Extract the (x, y) coordinate from the center of the cell holding the provided text.  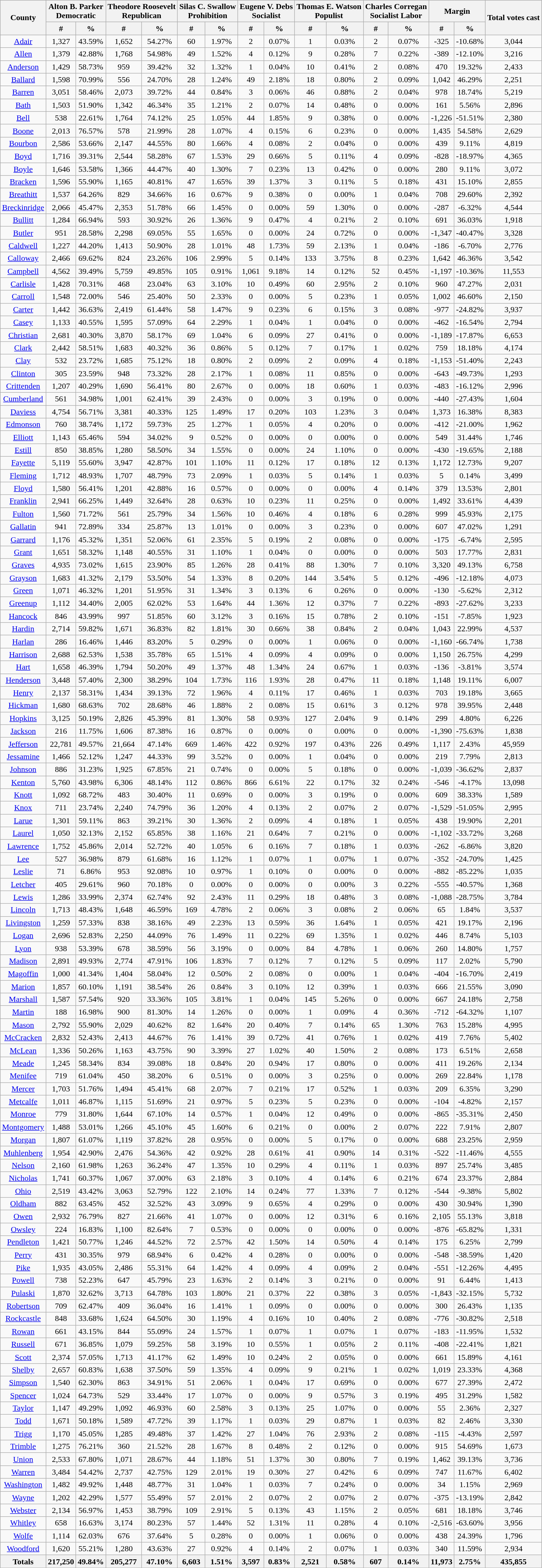
2.95% (345, 284)
1,606 (123, 731)
4,365 (513, 156)
45 (191, 1127)
Perry (23, 1255)
-40.47% (470, 233)
72.89% (91, 527)
67.10% (160, 1114)
29.61% (91, 884)
40.81% (160, 182)
3.39% (221, 1050)
5,732 (513, 1293)
85 (191, 565)
1,035 (513, 872)
42.75% (160, 1472)
2,714 (61, 629)
1,935 (61, 1268)
0.65% (279, 1204)
68 (191, 1089)
-389 (441, 54)
Greenup (23, 603)
127 (311, 718)
73.02% (91, 565)
1.56% (221, 514)
2.04% (345, 718)
Fleming (23, 476)
6.35% (470, 1089)
Carter (23, 309)
58.31% (91, 693)
-6.86% (470, 846)
59.25% (160, 1344)
66.94% (91, 220)
Montgomery (23, 1127)
69.62% (91, 258)
-977 (441, 309)
-882 (441, 872)
2,996 (513, 386)
Trimble (23, 1447)
33.68% (91, 1319)
-33.72% (470, 833)
33.99% (91, 897)
446 (441, 935)
1,291 (513, 527)
99 (191, 756)
1.66% (221, 143)
21.52% (160, 1447)
2,466 (61, 258)
3,063 (123, 1191)
3,947 (123, 463)
1.88% (221, 705)
3,537 (513, 910)
Allen (23, 54)
13,098 (513, 782)
25.87% (160, 527)
1,301 (61, 821)
50.90% (160, 246)
2,681 (61, 335)
55.13% (470, 1217)
39.42% (160, 67)
-19.65% (470, 450)
22.61% (91, 118)
Hopkins (23, 718)
527 (61, 859)
2,831 (513, 552)
38.85% (91, 450)
1,135 (513, 1306)
827 (123, 1217)
3,320 (441, 565)
19.17% (470, 923)
58.34% (91, 1063)
Casey (23, 322)
25.40% (160, 297)
Totals (23, 1561)
61.04% (91, 1076)
-175 (441, 539)
65.46% (91, 437)
848 (61, 1319)
1,598 (61, 80)
25.79% (160, 514)
1.12% (221, 859)
116 (251, 680)
2,312 (513, 591)
50.19% (91, 718)
1.17% (221, 1421)
5,402 (513, 1038)
-30.82% (470, 1319)
42.29% (91, 1498)
-551 (441, 1268)
1,000 (61, 974)
915 (441, 1447)
1,114 (61, 1536)
-24.70% (470, 859)
5.26% (345, 999)
Pike (23, 1268)
-776 (441, 1319)
117 (441, 961)
Lincoln (23, 910)
2,932 (61, 1217)
1,001 (123, 399)
1,429 (61, 67)
6,653 (513, 335)
3,597 (251, 1561)
34.98% (91, 399)
702 (123, 705)
738 (61, 1280)
64.73% (91, 1395)
Lawrence (23, 846)
1,488 (61, 1127)
16.98% (91, 1012)
674 (441, 1178)
73 (191, 476)
1,540 (61, 1382)
58.73% (91, 67)
3,044 (513, 41)
-712 (441, 1012)
422 (251, 744)
-27.43% (470, 399)
62.47% (91, 1306)
1,293 (513, 374)
-32.15% (470, 1293)
6,007 (513, 680)
25.74% (470, 1165)
45.41% (160, 1089)
3,381 (123, 412)
-1,153 (441, 360)
Robertson (23, 1306)
80.23% (160, 1523)
39.21% (160, 821)
647 (123, 1280)
Woodford (23, 1549)
43.98% (91, 782)
64.26% (91, 195)
-496 (441, 578)
1,245 (61, 1063)
1,857 (61, 986)
47.72% (160, 1421)
1,644 (123, 1114)
Leslie (23, 872)
2,884 (513, 1178)
0.93% (279, 718)
1,067 (123, 1178)
681 (441, 1510)
69.05% (160, 233)
1,284 (61, 220)
43.05% (91, 1268)
2,959 (513, 1140)
2,969 (513, 1485)
11,973 (441, 1561)
Lyon (23, 948)
Ohio (23, 1191)
2,448 (513, 705)
3.09% (221, 1204)
51.76% (91, 1089)
21.55% (470, 986)
-11.46% (470, 1153)
49.29% (91, 1408)
1.83% (221, 961)
6,226 (513, 718)
879 (123, 859)
Carlisle (23, 284)
McCracken (23, 1038)
57.40% (91, 680)
74.79% (160, 808)
671 (61, 1344)
-17.87% (470, 335)
3.12% (221, 616)
1,336 (61, 1050)
58.50% (160, 450)
16.46% (91, 642)
3,051 (61, 92)
19 (251, 1472)
3,870 (123, 335)
39.95% (470, 705)
8,383 (513, 412)
67 (191, 156)
1,752 (61, 846)
4,754 (61, 412)
556 (123, 80)
-3.81% (470, 667)
34.02% (160, 437)
Bell (23, 118)
0.63% (221, 501)
-548 (441, 1255)
1.18% (221, 1459)
2,157 (513, 1101)
3,784 (513, 897)
-115 (441, 1434)
38.16% (160, 923)
38.54% (160, 986)
Rowan (23, 1331)
62.53% (91, 654)
1,100 (123, 1229)
-1,039 (441, 769)
Taylor (23, 1408)
70.31% (91, 284)
-1,347 (441, 233)
219 (441, 756)
67.80% (91, 1459)
1,642 (441, 258)
36.83% (160, 629)
886 (61, 769)
838 (123, 923)
47.02% (470, 527)
58.51% (91, 348)
Estill (23, 450)
1,746 (513, 437)
5,103 (513, 935)
61.07% (91, 1140)
-643 (441, 374)
30.35% (91, 1255)
2,014 (123, 846)
2.67% (221, 386)
1,648 (123, 910)
0.39% (345, 986)
468 (123, 284)
47.91% (160, 961)
2.23% (221, 923)
McLean (23, 1050)
269 (441, 1076)
1.27% (221, 425)
2,353 (123, 207)
0.78% (345, 616)
-136 (441, 667)
1,807 (61, 1140)
5,760 (61, 782)
1,170 (61, 1434)
Hardin (23, 629)
67.85% (160, 769)
40.29% (91, 386)
421 (441, 923)
747 (441, 1472)
-1,088 (441, 897)
-4.17% (470, 782)
691 (441, 220)
Letcher (23, 884)
23.90% (160, 565)
-555 (441, 884)
1.60% (221, 1127)
959 (123, 67)
0.36% (409, 1012)
-75.63% (470, 731)
1.31% (279, 1523)
1,560 (61, 514)
4,161 (513, 1357)
61 (191, 539)
66 (191, 207)
2,776 (513, 246)
Marshall (23, 999)
-38.59% (470, 1255)
409 (123, 1306)
3.10% (221, 284)
51.78% (160, 207)
2.10% (221, 1191)
129 (191, 1472)
44.20% (91, 246)
11.59% (470, 1549)
44.09% (160, 935)
549 (441, 437)
Kenton (23, 782)
37.82% (160, 1140)
2,799 (513, 1242)
23.74% (91, 808)
68.94% (160, 1255)
15.28% (470, 1025)
Jefferson (23, 744)
61.44% (160, 309)
711 (61, 808)
5,759 (123, 271)
4,995 (513, 1025)
3,574 (513, 667)
Calloway (23, 258)
3,736 (513, 1459)
50.77% (91, 1242)
4,174 (513, 348)
-16.54% (470, 322)
2.75% (470, 1561)
35.78% (160, 654)
23.25% (470, 1140)
32.62% (91, 1293)
1,286 (61, 897)
0.74% (221, 769)
4,819 (513, 143)
68.63% (91, 705)
-21.00% (470, 425)
Franklin (23, 501)
1,259 (61, 923)
55.09% (160, 1331)
-1,390 (441, 731)
1,685 (123, 360)
27.39% (470, 1382)
23.04% (160, 284)
45.32% (91, 539)
Clark (23, 348)
48.43% (91, 910)
3,542 (513, 258)
Caldwell (23, 246)
1,646 (61, 169)
216 (61, 731)
40.30% (91, 335)
2,519 (61, 1191)
1,351 (123, 539)
2,175 (513, 514)
2,029 (123, 1025)
53.50% (160, 578)
9.18% (279, 271)
360 (123, 1447)
222 (441, 1127)
2,327 (513, 1408)
62.41% (160, 399)
45.05% (91, 1434)
-5.62% (470, 591)
54 (191, 578)
44.67% (160, 1038)
719 (61, 1076)
-183 (441, 1331)
2,147 (123, 143)
2,792 (61, 1025)
2,891 (61, 961)
-6.70% (470, 246)
Margin (457, 11)
Barren (23, 92)
Christian (23, 335)
Campbell (23, 271)
1,741 (61, 1178)
Logan (23, 935)
Anderson (23, 67)
-36.62% (470, 769)
305 (61, 374)
122 (191, 1191)
678 (123, 948)
6,402 (513, 1472)
24.39% (470, 1536)
1.52% (221, 54)
1,150 (441, 654)
951 (61, 233)
Magoffin (23, 974)
64.78% (160, 1293)
43.59% (91, 41)
-876 (441, 1229)
688 (441, 1140)
0.83% (279, 1561)
Trigg (23, 1434)
2,941 (61, 501)
2,201 (513, 821)
1,712 (61, 476)
23.59% (91, 374)
0.53% (221, 1229)
-64.32% (470, 1012)
19.26% (470, 1063)
52.23% (91, 1280)
34.66% (160, 195)
844 (123, 1331)
145 (311, 999)
31.23% (91, 769)
5,802 (513, 1191)
1,342 (123, 105)
52.43% (91, 1038)
31.29% (470, 1395)
1,428 (61, 284)
Shelby (23, 1370)
43.75% (160, 1050)
217,250 (61, 1561)
39.31% (91, 156)
938 (61, 948)
53.58% (91, 169)
53.66% (91, 143)
57.33% (91, 923)
1,580 (61, 488)
84 (311, 948)
495 (441, 1395)
2,807 (513, 1127)
286 (61, 642)
21.66% (160, 1217)
21.99% (160, 131)
Alton B. ParkerDemocratic (76, 11)
1,373 (441, 412)
58.17% (160, 335)
1.02% (279, 1050)
Clay (23, 360)
1,716 (61, 156)
23.26% (160, 258)
205,277 (123, 1561)
52.72% (160, 846)
112 (191, 782)
2,533 (61, 1459)
45.79% (160, 1280)
-104 (441, 1101)
3,937 (513, 309)
46.34% (160, 105)
58.04% (160, 974)
56 (191, 948)
39.49% (91, 271)
3.75% (345, 258)
1,482 (61, 1485)
70.18% (160, 884)
Harlan (23, 642)
4,368 (513, 1370)
75.12% (160, 360)
-130 (441, 591)
1,327 (61, 41)
846 (61, 616)
7.91% (470, 1127)
1,870 (61, 1293)
2,073 (123, 92)
2,005 (123, 603)
2,013 (61, 131)
1,954 (61, 1153)
58.46% (91, 92)
0.60% (345, 386)
941 (61, 527)
40.62% (160, 1025)
Nicholas (23, 1178)
2.91% (221, 1510)
2,896 (513, 105)
Graves (23, 565)
6,758 (513, 565)
-325 (441, 41)
169 (191, 910)
62.30% (91, 1382)
Cumberland (23, 399)
23.33% (470, 1370)
1.23% (345, 412)
43.63% (160, 1549)
-440 (441, 399)
3,448 (61, 680)
-430 (441, 450)
Muhlenberg (23, 1153)
1,050 (61, 833)
60.37% (91, 1178)
1,442 (61, 309)
1,582 (513, 1395)
57.54% (91, 999)
2.09% (221, 476)
2,934 (513, 1549)
-462 (441, 322)
529 (123, 1395)
1,147 (61, 1408)
-51.05% (470, 808)
-22.41% (470, 1344)
46.59% (160, 910)
63.45% (91, 1204)
2,826 (123, 718)
439 (441, 143)
60.83% (91, 1370)
30.94% (470, 1204)
38.59% (160, 948)
6.51% (470, 1050)
1,176 (61, 539)
Henderson (23, 680)
1,002 (441, 297)
0.43% (345, 744)
50.20% (160, 667)
2,595 (513, 539)
49.57% (91, 744)
13.53% (470, 488)
2.17% (221, 374)
Meade (23, 1063)
226 (376, 744)
2,842 (513, 1498)
91 (441, 1280)
3,174 (123, 1523)
-24.82% (470, 309)
578 (123, 131)
54.27% (160, 41)
1.93% (279, 680)
676 (123, 1536)
Pendleton (23, 1242)
Bullitt (23, 220)
39.72% (160, 92)
48.79% (160, 476)
Lee (23, 859)
1,079 (123, 1344)
1,962 (513, 425)
50.26% (91, 1050)
32.13% (91, 833)
1,247 (123, 756)
1,011 (61, 1101)
41.17% (160, 1357)
-1,529 (441, 808)
6,306 (123, 782)
49.84% (91, 1561)
Oldham (23, 1204)
161 (441, 105)
1,434 (123, 693)
900 (123, 1012)
0.58% (345, 1561)
-10.36% (470, 271)
Jackson (23, 731)
532 (61, 360)
30.40% (160, 795)
16.38% (470, 412)
1,651 (61, 552)
3,484 (61, 1472)
45.93% (470, 514)
0.94% (279, 1063)
2,657 (61, 1370)
1,042 (441, 80)
-404 (441, 974)
5,219 (513, 92)
Butler (23, 233)
Grant (23, 552)
133 (311, 258)
2,392 (513, 195)
1,425 (513, 859)
450 (123, 1076)
1,453 (123, 1510)
Garrard (23, 539)
Russell (23, 1344)
73.32% (160, 374)
Nelson (23, 1165)
2,196 (513, 923)
Green (23, 591)
23.72% (91, 360)
1,624 (123, 1319)
70.99% (91, 80)
2,629 (513, 131)
59.11% (91, 821)
2,544 (123, 156)
68.72% (91, 795)
47.10% (160, 1561)
2.35% (221, 539)
2,137 (61, 693)
56.71% (91, 412)
708 (441, 195)
999 (441, 514)
76.21% (91, 1447)
2,066 (61, 207)
1,390 (513, 1204)
3,268 (513, 833)
2.93% (345, 1434)
3.81% (221, 999)
2,250 (123, 935)
2,240 (123, 808)
Wayne (23, 1498)
46.87% (91, 1101)
Wolfe (23, 1536)
33.36% (160, 999)
59.73% (160, 425)
33.61% (470, 501)
Edmonson (23, 425)
2.99% (221, 258)
2,179 (123, 578)
Laurel (23, 833)
1,191 (123, 986)
24.70% (160, 80)
1,449 (123, 501)
1,446 (123, 642)
2,472 (513, 1382)
Knox (23, 808)
41.34% (91, 974)
2.07% (221, 1089)
0.45% (409, 271)
-828 (441, 156)
54.58% (470, 131)
2.36% (470, 1408)
46.36% (470, 258)
4,073 (513, 578)
2,758 (513, 999)
15.10% (470, 182)
-375 (441, 1498)
55.31% (160, 1268)
1,596 (61, 182)
609 (441, 795)
-85.22% (470, 872)
2,251 (513, 80)
53.01% (91, 1127)
23.37% (470, 1178)
1,117 (441, 744)
411 (441, 1063)
-1,189 (441, 335)
-35.31% (470, 1114)
58.32% (91, 552)
21,664 (123, 744)
55.49% (160, 1498)
49.92% (91, 1485)
45,959 (513, 744)
43.15% (91, 1331)
0.26% (345, 591)
503 (441, 552)
Theodore RooseveltRepublican (142, 11)
-865 (441, 1114)
2.58% (221, 1408)
2,300 (123, 680)
1,595 (123, 322)
2,794 (513, 322)
32.64% (160, 501)
2,688 (61, 654)
2.06% (221, 1382)
52.79% (160, 1191)
1,587 (61, 999)
677 (441, 1382)
3,330 (513, 1421)
Ballard (23, 80)
669 (191, 744)
4,935 (61, 565)
-66.74% (470, 642)
0.59% (279, 923)
45.47% (91, 207)
Hancock (23, 616)
3,072 (513, 169)
300 (441, 1306)
Hart (23, 667)
3,820 (513, 846)
-186 (441, 246)
824 (123, 258)
1,421 (61, 1242)
23 (191, 1280)
763 (441, 1025)
Pulaski (23, 1293)
40.32% (160, 348)
4,495 (513, 1268)
1.46% (221, 744)
44.47% (160, 169)
6.44% (470, 1280)
47.27% (470, 284)
11,553 (513, 271)
Mercer (23, 1089)
1.67% (221, 1447)
1.85% (279, 118)
Silas C. SwallowProhibition (208, 11)
Thomas E. WatsonPopulist (329, 11)
5.56% (470, 105)
-11.95% (470, 1331)
Fulton (23, 514)
1,738 (513, 642)
Powell (23, 1280)
56.97% (91, 1510)
38.20% (160, 1076)
2,696 (61, 935)
-7.85% (470, 616)
1,923 (513, 616)
175 (441, 1242)
34.40% (91, 603)
0.76% (345, 1038)
3,125 (61, 718)
-16.12% (470, 386)
71 (61, 872)
43.99% (91, 616)
4,537 (513, 629)
760 (61, 425)
-28.75% (470, 897)
1,366 (123, 169)
Monroe (23, 1114)
379 (441, 488)
Scott (23, 1357)
997 (123, 616)
-16.70% (470, 974)
-1,160 (441, 642)
1,246 (123, 1242)
36.04% (160, 1306)
3,290 (513, 1089)
52.83% (91, 935)
1.63% (221, 1280)
Owen (23, 1217)
1,115 (123, 1101)
144 (311, 578)
882 (61, 1204)
979 (123, 1255)
3,090 (513, 986)
64.50% (160, 1319)
0.30% (279, 1472)
1,538 (123, 654)
299 (441, 718)
8.74% (470, 935)
-1,843 (441, 1293)
50.18% (91, 1421)
-352 (441, 859)
Breathitt (23, 195)
48.93% (91, 476)
Daviess (23, 412)
-12.18% (470, 578)
1,577 (123, 1498)
594 (123, 437)
Fayette (23, 463)
54.69% (470, 1447)
83.20% (160, 642)
4,562 (61, 271)
31.80% (91, 1114)
51.90% (91, 105)
7.79% (470, 756)
22.99% (470, 629)
1,331 (513, 1229)
2,586 (61, 143)
2.46% (470, 1421)
101 (191, 463)
280 (441, 169)
2,737 (123, 1472)
1,690 (123, 386)
2,597 (513, 1434)
55.60% (91, 463)
Boyle (23, 169)
-412 (441, 425)
709 (61, 1306)
47.14% (160, 744)
197 (311, 744)
45.39% (160, 718)
Adair (23, 41)
Carroll (23, 297)
6.61% (279, 782)
19.32% (470, 67)
1,368 (513, 884)
76.57% (91, 131)
38.29% (160, 680)
Bracken (23, 182)
77 (311, 1191)
16.63% (91, 1523)
Crittenden (23, 386)
3.54% (345, 578)
173 (441, 1050)
52.06% (160, 539)
0.88% (345, 92)
1,024 (61, 1395)
2.33% (221, 297)
1,768 (123, 54)
36.63% (91, 309)
-2,516 (441, 1523)
0.91% (221, 271)
593 (123, 220)
405 (61, 884)
1.84% (470, 910)
1,462 (441, 1459)
3.52% (221, 756)
1,263 (123, 1165)
4,439 (513, 501)
2,188 (513, 450)
36.85% (91, 1344)
Morgan (23, 1140)
42.87% (160, 463)
1,178 (513, 1076)
62 (191, 1357)
1,757 (513, 948)
72.00% (91, 297)
0.95% (221, 1140)
1.44% (221, 1523)
Mason (23, 1025)
-49.73% (470, 374)
76.79% (91, 1217)
-6.74% (470, 539)
-287 (441, 207)
1,620 (61, 1549)
Boyd (23, 156)
57.05% (91, 1357)
1,658 (61, 667)
71.72% (91, 514)
Boone (23, 131)
2,031 (513, 284)
62.03% (91, 1536)
1,703 (61, 1089)
-51.51% (470, 118)
-12.10% (470, 54)
87.38% (160, 731)
658 (61, 1523)
46.93% (160, 1408)
1,548 (61, 297)
12.73% (470, 463)
Bourbon (23, 143)
209 (441, 1089)
1,838 (513, 731)
1,918 (513, 220)
48.14% (160, 782)
Webster (23, 1510)
45.86% (91, 846)
2,476 (123, 1153)
53 (191, 603)
90 (191, 1050)
37 (191, 1434)
Larue (23, 821)
-40.57% (470, 884)
22,781 (61, 744)
483 (123, 795)
1,019 (441, 1370)
62.74% (160, 897)
36.98% (91, 859)
Rockcastle (23, 1319)
1,119 (123, 1140)
62.02% (160, 603)
3,746 (513, 1510)
0.55% (279, 1344)
49.93% (91, 961)
1.96% (221, 693)
1.32% (221, 67)
188 (61, 1012)
Clinton (23, 374)
1,285 (123, 1434)
1,680 (61, 705)
125 (191, 412)
37.50% (160, 1370)
1,492 (441, 501)
0.64% (279, 833)
4,299 (513, 654)
37.64% (160, 1536)
-262 (441, 846)
17.77% (470, 552)
49.85% (160, 271)
1.20% (221, 808)
4,544 (513, 207)
Warren (23, 1472)
-522 (441, 1153)
1.16% (221, 833)
22.84% (470, 1076)
0.90% (345, 1153)
1,420 (513, 1255)
667 (441, 999)
19.90% (470, 821)
1.45% (221, 207)
Jessamine (23, 756)
419 (441, 1038)
1,043 (441, 629)
3,665 (513, 693)
1,435 (441, 131)
28.67% (160, 1459)
6.86% (91, 872)
2,837 (513, 769)
2,150 (513, 297)
Hickman (23, 705)
897 (441, 1165)
59.82% (91, 629)
Menifee (23, 1076)
-1,102 (441, 833)
2,413 (123, 1038)
1.47% (221, 309)
Metcalfe (23, 1101)
3,485 (513, 1165)
1.80% (221, 1293)
1,794 (123, 667)
703 (441, 693)
54.98% (160, 54)
44.33% (160, 756)
334 (123, 527)
Madison (23, 961)
2.29% (221, 322)
5,790 (513, 961)
9,207 (513, 463)
1,707 (123, 476)
1,163 (123, 1050)
1,764 (123, 118)
-12.26% (470, 1268)
Owsley (23, 1229)
3,328 (513, 233)
2,658 (513, 1050)
34.91% (160, 1382)
Bath (23, 105)
1,107 (513, 1012)
58.28% (160, 156)
Gallatin (23, 527)
46.32% (91, 591)
1,227 (61, 246)
1,503 (61, 105)
51.95% (160, 591)
48.77% (160, 1485)
Todd (23, 1421)
Whitley (23, 1523)
2,450 (513, 1114)
39.08% (160, 1063)
2,855 (513, 182)
2,243 (513, 360)
49.13% (470, 565)
1,379 (61, 54)
1,061 (251, 271)
1,652 (123, 41)
538 (61, 118)
65.85% (160, 833)
Total votes cast (513, 17)
38.74% (91, 425)
2,298 (123, 233)
36.03% (470, 220)
26.75% (470, 654)
Martin (23, 1012)
29.60% (470, 195)
30.92% (160, 220)
82.64% (160, 1229)
66.25% (91, 501)
46.39% (91, 667)
2,832 (61, 1038)
948 (123, 374)
55.21% (91, 1549)
44.52% (160, 1242)
2,774 (123, 961)
2,442 (61, 348)
28.68% (160, 705)
953 (123, 872)
-544 (441, 1191)
1,266 (123, 1127)
2,521 (311, 1561)
260 (441, 948)
-1,226 (441, 118)
24.18% (470, 999)
3,499 (513, 476)
44.55% (160, 143)
-51.40% (470, 360)
88 (311, 565)
3,216 (513, 54)
-6.32% (470, 207)
1.24% (221, 80)
74.12% (160, 118)
430 (441, 1204)
28.58% (91, 233)
38.33% (470, 795)
1,604 (513, 399)
41.32% (91, 578)
104 (191, 680)
5,119 (61, 463)
2,801 (513, 488)
850 (61, 450)
Spencer (23, 1395)
2,152 (123, 833)
Breckinridge (23, 207)
54.36% (160, 1153)
Knott (23, 795)
2,433 (513, 67)
-10.68% (470, 41)
-9.38% (470, 1191)
32.52% (160, 1204)
-151 (441, 616)
61.98% (91, 1165)
-4.82% (470, 1101)
Union (23, 1459)
1,673 (513, 1447)
829 (123, 195)
1,448 (123, 1485)
50 (191, 297)
1,537 (61, 195)
-4.43% (470, 1434)
779 (61, 1114)
Marion (23, 986)
2,380 (513, 118)
16.83% (91, 1229)
1,112 (61, 603)
Lewis (23, 897)
45.10% (160, 1127)
Charles CorreganSocialist Labor (396, 11)
2,105 (441, 1217)
Johnson (23, 769)
51.85% (160, 616)
-893 (441, 603)
38.79% (160, 1510)
0.85% (345, 374)
2.13% (345, 246)
1,925 (123, 769)
-1,197 (441, 271)
Grayson (23, 578)
3,956 (513, 1523)
3,713 (123, 1293)
35 (191, 105)
224 (61, 1229)
Henry (23, 693)
1,207 (61, 386)
60.10% (91, 986)
92.08% (160, 872)
57.09% (160, 322)
3,233 (513, 603)
54.42% (91, 1472)
1.19% (221, 1319)
37.00% (160, 1178)
Washington (23, 1485)
109 (191, 1510)
2,995 (513, 808)
-546 (441, 782)
-18.97% (470, 156)
1,821 (513, 1344)
-408 (441, 1344)
920 (123, 999)
Elliott (23, 437)
40.33% (160, 412)
834 (123, 1063)
52.12% (91, 756)
2,813 (513, 756)
81 (191, 718)
1,494 (123, 1089)
866 (251, 782)
1,133 (61, 322)
546 (123, 297)
2.57% (221, 1242)
4.80% (470, 718)
0.51% (221, 1076)
Harrison (23, 654)
6.25% (470, 1242)
1,202 (61, 1498)
-63.60% (470, 1523)
11.75% (91, 731)
43.42% (91, 1191)
19.18% (470, 693)
33.44% (160, 1395)
-483 (441, 386)
1,404 (123, 974)
11.67% (470, 1472)
4,555 (513, 1153)
81.30% (160, 1012)
49.48% (160, 1434)
2.02% (470, 961)
2,160 (61, 1165)
435,855 (513, 1561)
-13.19% (470, 1498)
1,796 (513, 1536)
1.81% (221, 629)
1.21% (221, 105)
1,165 (123, 182)
1,275 (61, 1447)
2,518 (513, 1319)
61.68% (160, 859)
Eugene V. DebsSocialist (266, 11)
14.80% (470, 948)
470 (441, 67)
County (23, 17)
51.69% (160, 1101)
46.29% (470, 80)
-65.82% (470, 1229)
1,615 (123, 565)
1,466 (61, 756)
46.60% (470, 297)
53.39% (91, 948)
1,143 (61, 437)
3,818 (513, 1217)
6,603 (191, 1561)
1.97% (221, 41)
42.90% (91, 1153)
-27.62% (470, 603)
1.57% (221, 1331)
Livingston (23, 923)
1.55% (221, 450)
15.89% (470, 1357)
31.44% (470, 437)
26.43% (470, 1306)
36.24% (160, 1165)
1,532 (513, 1331)
92 (191, 897)
19.11% (470, 680)
7.76% (470, 1038)
1.53% (221, 156)
2,486 (123, 1268)
452 (123, 1204)
759 (441, 348)
Simpson (23, 1382)
18.74% (470, 92)
1,638 (123, 1370)
340 (441, 1549)
666 (441, 986)
Floyd (23, 488)
